Pinpoint the cell where the given text exists, returning its [X, Y] midpoint coordinate. 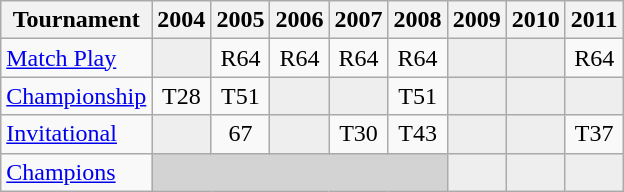
Champions [76, 172]
67 [240, 134]
2006 [300, 20]
T37 [594, 134]
Championship [76, 96]
Match Play [76, 58]
2010 [536, 20]
2007 [358, 20]
2009 [476, 20]
T30 [358, 134]
2005 [240, 20]
T28 [182, 96]
2004 [182, 20]
T43 [418, 134]
2008 [418, 20]
Invitational [76, 134]
2011 [594, 20]
Tournament [76, 20]
